Pinpoint the cell where the given text exists, returning its (X, Y) midpoint coordinate. 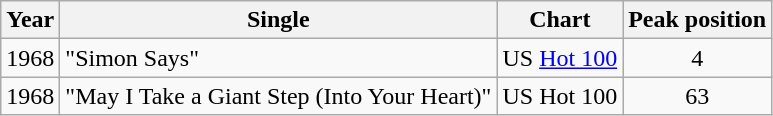
Chart (560, 20)
Year (30, 20)
"May I Take a Giant Step (Into Your Heart)" (278, 96)
"Simon Says" (278, 58)
63 (698, 96)
Peak position (698, 20)
4 (698, 58)
Single (278, 20)
